Search for the cell housing the specified text and yield its (x, y) center coordinate. 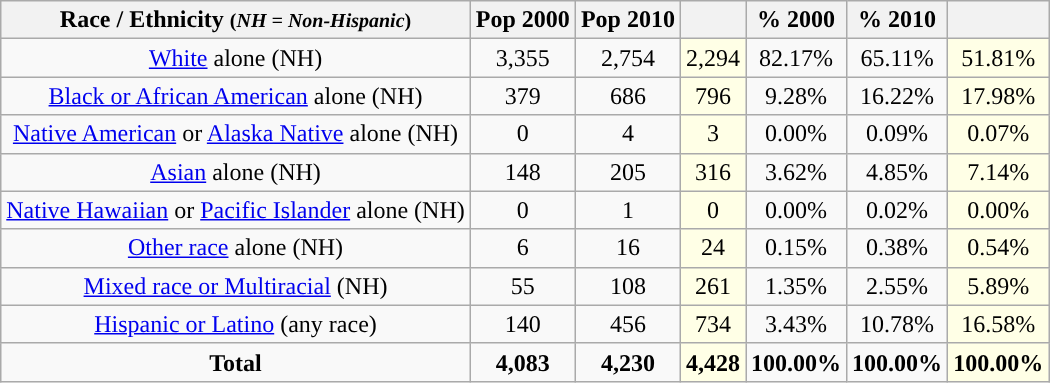
0.09% (898, 134)
108 (628, 286)
148 (522, 172)
Black or African American alone (NH) (236, 96)
2,754 (628, 58)
9.28% (796, 96)
10.78% (898, 324)
Other race alone (NH) (236, 248)
4,230 (628, 362)
Race / Ethnicity (NH = Non-Hispanic) (236, 20)
0.38% (898, 248)
1.35% (796, 286)
3.43% (796, 324)
5.89% (998, 286)
55 (522, 286)
261 (712, 286)
% 2010 (898, 20)
379 (522, 96)
7.14% (998, 172)
456 (628, 324)
24 (712, 248)
65.11% (898, 58)
0.02% (898, 210)
0.54% (998, 248)
2,294 (712, 58)
4.85% (898, 172)
140 (522, 324)
0.07% (998, 134)
Pop 2000 (522, 20)
% 2000 (796, 20)
0.15% (796, 248)
Native American or Alaska Native alone (NH) (236, 134)
3.62% (796, 172)
796 (712, 96)
3,355 (522, 58)
82.17% (796, 58)
Pop 2010 (628, 20)
1 (628, 210)
205 (628, 172)
51.81% (998, 58)
4 (628, 134)
Mixed race or Multiracial (NH) (236, 286)
686 (628, 96)
Native Hawaiian or Pacific Islander alone (NH) (236, 210)
Asian alone (NH) (236, 172)
734 (712, 324)
16.22% (898, 96)
17.98% (998, 96)
4,428 (712, 362)
White alone (NH) (236, 58)
316 (712, 172)
6 (522, 248)
Hispanic or Latino (any race) (236, 324)
3 (712, 134)
16.58% (998, 324)
4,083 (522, 362)
2.55% (898, 286)
16 (628, 248)
Total (236, 362)
